Output the (X, Y) coordinate of the center of the cell containing the given text.  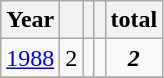
total (134, 20)
1988 (30, 58)
Year (30, 20)
